Identify which cell holds the provided text, then report its [X, Y] central coordinate. 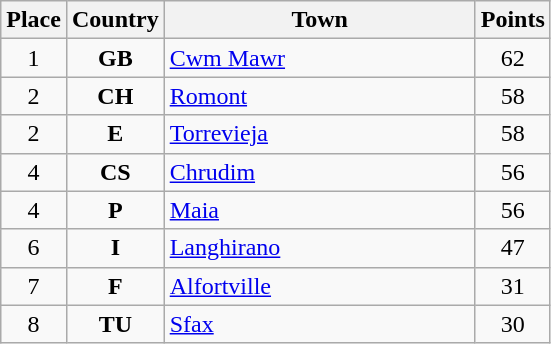
Romont [320, 96]
Torrevieja [320, 134]
CS [115, 172]
Cwm Mawr [320, 58]
P [115, 210]
Country [115, 20]
1 [34, 58]
Sfax [320, 324]
30 [512, 324]
Place [34, 20]
7 [34, 286]
E [115, 134]
47 [512, 248]
I [115, 248]
Alfortville [320, 286]
6 [34, 248]
TU [115, 324]
31 [512, 286]
Chrudim [320, 172]
GB [115, 58]
Langhirano [320, 248]
Town [320, 20]
62 [512, 58]
Points [512, 20]
CH [115, 96]
Maia [320, 210]
8 [34, 324]
F [115, 286]
